Detect which cell encompasses the target text, then output its [X, Y] center coordinate. 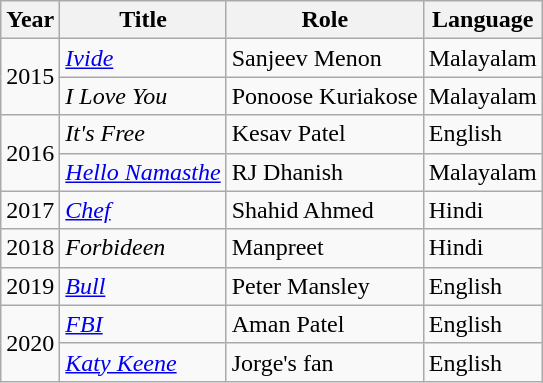
Katy Keene [143, 362]
RJ Dhanish [324, 172]
Forbideen [143, 248]
Kesav Patel [324, 134]
Sanjeev Menon [324, 58]
Bull [143, 286]
2019 [30, 286]
2018 [30, 248]
FBI [143, 324]
2015 [30, 77]
Peter Mansley [324, 286]
Hello Namasthe [143, 172]
Title [143, 20]
Aman Patel [324, 324]
Chef [143, 210]
Ivide [143, 58]
It's Free [143, 134]
Role [324, 20]
Manpreet [324, 248]
I Love You [143, 96]
2020 [30, 343]
Year [30, 20]
Language [482, 20]
Shahid Ahmed [324, 210]
2016 [30, 153]
2017 [30, 210]
Ponoose Kuriakose [324, 96]
Jorge's fan [324, 362]
